Detect which cell encompasses the target text, then output its (X, Y) center coordinate. 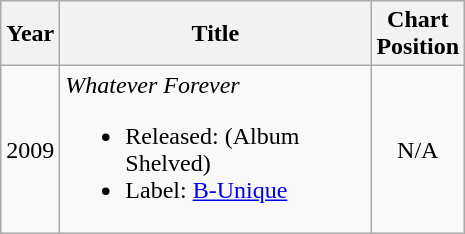
Chart Position (418, 34)
N/A (418, 150)
Year (30, 34)
Whatever ForeverReleased: (Album Shelved)Label: B-Unique (216, 150)
Title (216, 34)
2009 (30, 150)
